From the cell containing the given text, extract its center point as [x, y] coordinate. 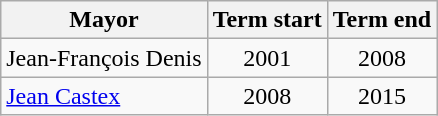
Jean Castex [104, 96]
2001 [267, 58]
Term start [267, 20]
2015 [382, 96]
Jean-François Denis [104, 58]
Term end [382, 20]
Mayor [104, 20]
